For the text-containing cell, return its midpoint in [X, Y] coordinate format. 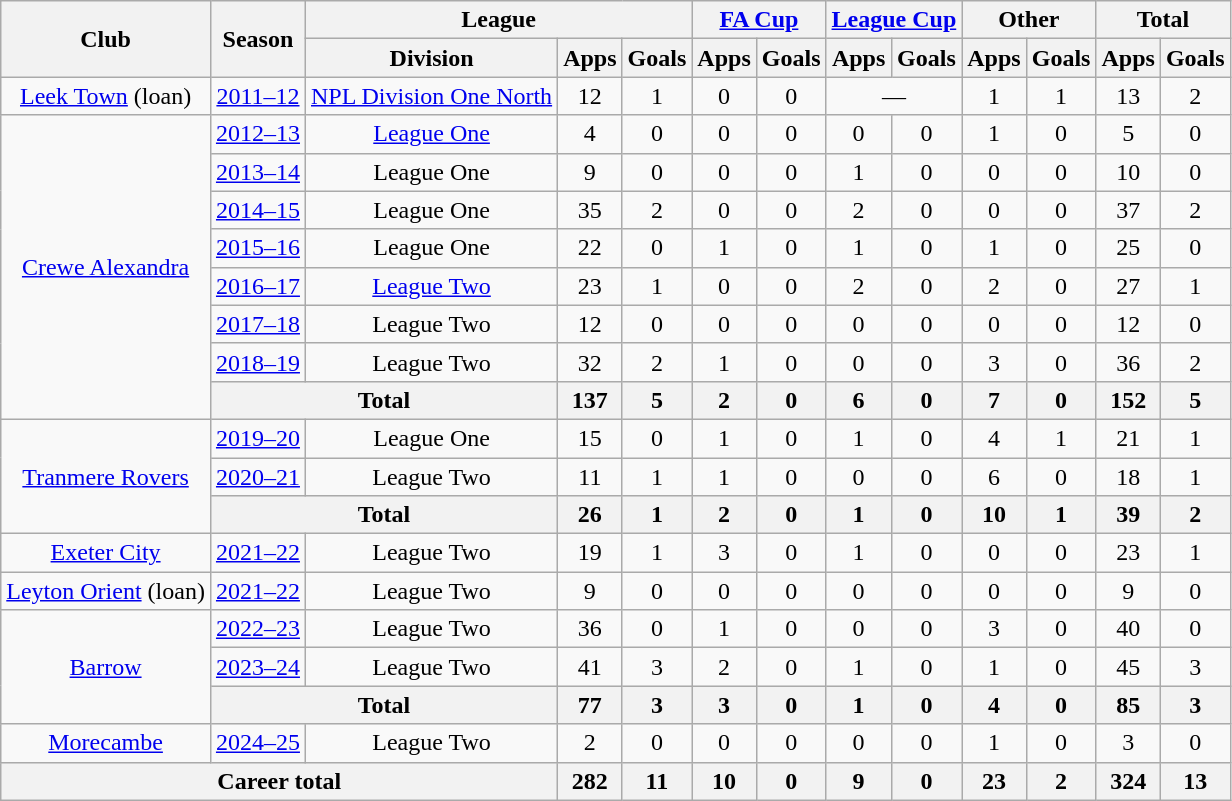
League Cup [894, 20]
Division [431, 58]
Season [258, 39]
39 [1128, 515]
2015–16 [258, 248]
Barrow [106, 667]
7 [994, 400]
Crewe Alexandra [106, 267]
25 [1128, 248]
2013–14 [258, 172]
Tranmere Rovers [106, 476]
2023–24 [258, 667]
Exeter City [106, 553]
Other [1029, 20]
26 [590, 515]
19 [590, 553]
324 [1128, 781]
22 [590, 248]
— [894, 96]
35 [590, 210]
Career total [280, 781]
2011–12 [258, 96]
41 [590, 667]
137 [590, 400]
152 [1128, 400]
85 [1128, 705]
15 [590, 438]
21 [1128, 438]
282 [590, 781]
2012–13 [258, 134]
2022–23 [258, 629]
2020–21 [258, 477]
Leyton Orient (loan) [106, 591]
45 [1128, 667]
18 [1128, 477]
2019–20 [258, 438]
Leek Town (loan) [106, 96]
Morecambe [106, 743]
40 [1128, 629]
FA Cup [759, 20]
2018–19 [258, 362]
77 [590, 705]
2014–15 [258, 210]
27 [1128, 286]
37 [1128, 210]
32 [590, 362]
NPL Division One North [431, 96]
2016–17 [258, 286]
Club [106, 39]
2017–18 [258, 324]
2024–25 [258, 743]
League [498, 20]
